Return the [x, y] coordinate for the center point of the cell that contains the specified text.  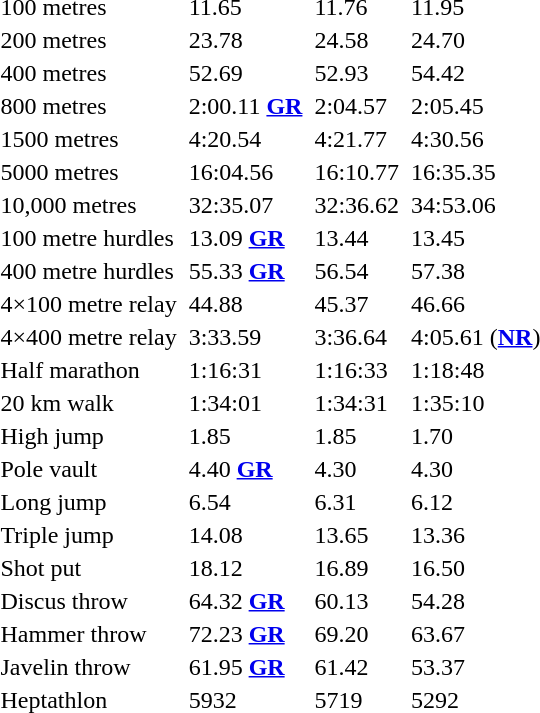
4:20.54 [246, 139]
56.54 [357, 271]
69.20 [357, 634]
24.58 [357, 40]
72.23 GR [246, 634]
2:04.57 [357, 106]
45.37 [357, 304]
6.54 [246, 502]
6.31 [357, 502]
14.08 [246, 535]
23.78 [246, 40]
1:16:31 [246, 370]
1:34:31 [357, 403]
16:04.56 [246, 172]
52.69 [246, 73]
4.30 [357, 469]
64.32 GR [246, 601]
44.88 [246, 304]
1:34:01 [246, 403]
1:16:33 [357, 370]
13.65 [357, 535]
32:35.07 [246, 205]
52.93 [357, 73]
13.44 [357, 238]
3:36.64 [357, 337]
61.42 [357, 667]
61.95 GR [246, 667]
3:33.59 [246, 337]
18.12 [246, 568]
55.33 GR [246, 271]
2:00.11 GR [246, 106]
16.89 [357, 568]
16:10.77 [357, 172]
4.40 GR [246, 469]
60.13 [357, 601]
4:21.77 [357, 139]
13.09 GR [246, 238]
32:36.62 [357, 205]
